Output the [x, y] coordinate of the center of the cell containing the given text.  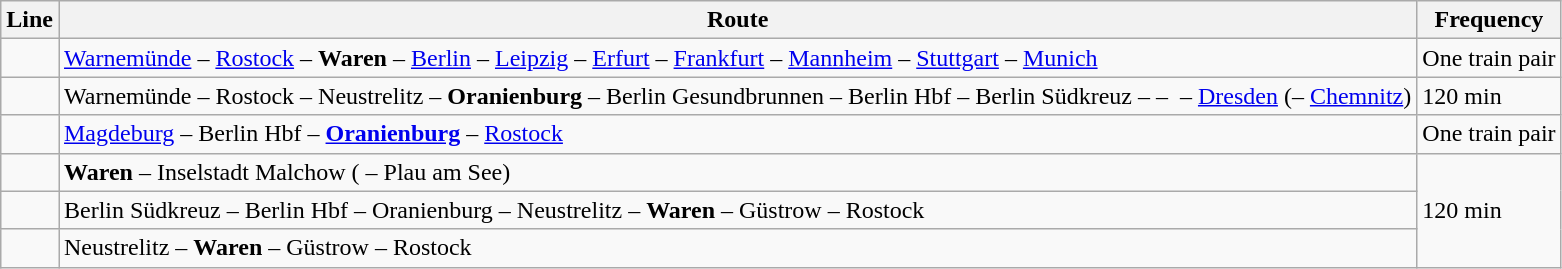
Warnemünde – Rostock – Waren – Berlin – Leipzig – Erfurt – Frankfurt – Mannheim – Stuttgart – Munich [737, 58]
Waren – Inselstadt Malchow ( – Plau am See) [737, 172]
Neustrelitz – Waren – Güstrow – Rostock [737, 248]
Magdeburg – Berlin Hbf – Oranienburg – Rostock [737, 134]
Line [30, 20]
Berlin Südkreuz – Berlin Hbf – Oranienburg – Neustrelitz – Waren – Güstrow – Rostock [737, 210]
Route [737, 20]
Frequency [1489, 20]
Warnemünde – Rostock – Neustrelitz – Oranienburg – Berlin Gesundbrunnen – Berlin Hbf – Berlin Südkreuz – – – Dresden (– Chemnitz) [737, 96]
